Locate the cell with the specified text and output its [X, Y] center coordinate. 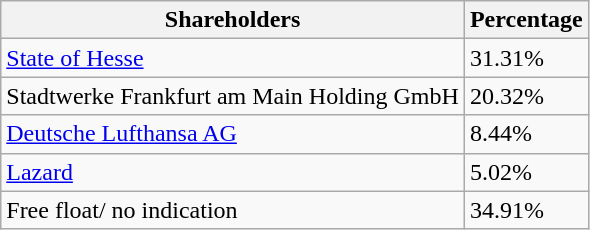
Lazard [233, 172]
20.32% [526, 96]
31.31% [526, 58]
Free float/ no indication [233, 210]
Shareholders [233, 20]
8.44% [526, 134]
State of Hesse [233, 58]
Percentage [526, 20]
Deutsche Lufthansa AG [233, 134]
Stadtwerke Frankfurt am Main Holding GmbH [233, 96]
34.91% [526, 210]
5.02% [526, 172]
